Extract the [x, y] coordinate from the center of the cell holding the provided text.  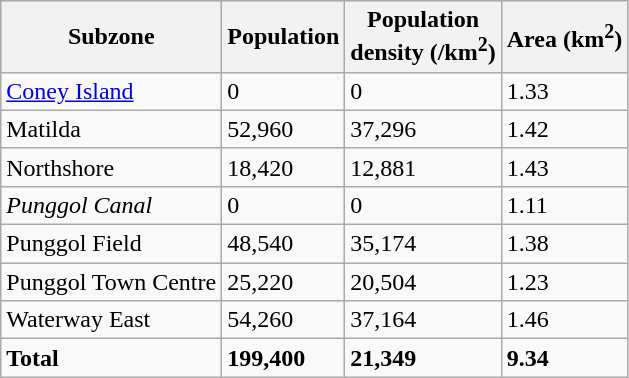
37,164 [423, 320]
54,260 [284, 320]
Waterway East [112, 320]
25,220 [284, 282]
Coney Island [112, 91]
21,349 [423, 358]
18,420 [284, 167]
1.38 [564, 244]
12,881 [423, 167]
48,540 [284, 244]
Punggol Town Centre [112, 282]
Northshore [112, 167]
35,174 [423, 244]
Punggol Field [112, 244]
199,400 [284, 358]
1.11 [564, 205]
52,960 [284, 129]
Punggol Canal [112, 205]
Subzone [112, 37]
1.46 [564, 320]
1.42 [564, 129]
Area (km2) [564, 37]
Total [112, 358]
37,296 [423, 129]
Population [284, 37]
1.43 [564, 167]
Matilda [112, 129]
1.33 [564, 91]
1.23 [564, 282]
Populationdensity (/km2) [423, 37]
20,504 [423, 282]
9.34 [564, 358]
